Output the (X, Y) coordinate of the center of the cell containing the given text.  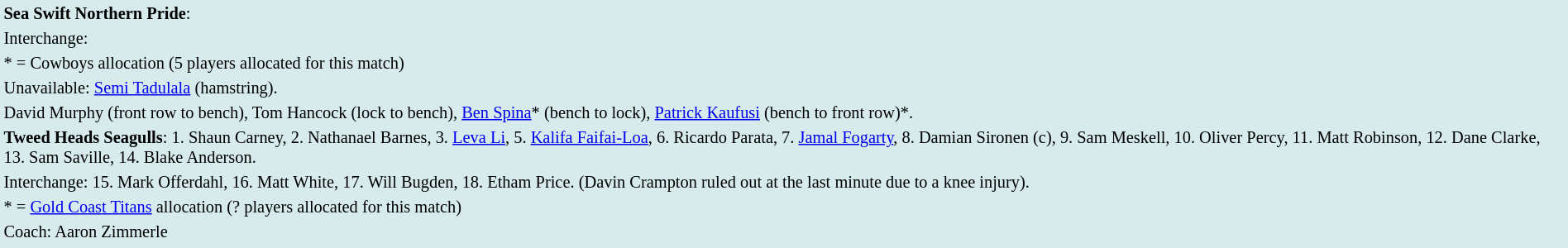
Unavailable: Semi Tadulala (hamstring). (784, 88)
David Murphy (front row to bench), Tom Hancock (lock to bench), Ben Spina* (bench to lock), Patrick Kaufusi (bench to front row)*. (784, 112)
Interchange: (784, 38)
* = Cowboys allocation (5 players allocated for this match) (784, 63)
Sea Swift Northern Pride: (784, 13)
Coach: Aaron Zimmerle (784, 231)
* = Gold Coast Titans allocation (? players allocated for this match) (784, 207)
